From the cell containing the given text, extract its center point as (X, Y) coordinate. 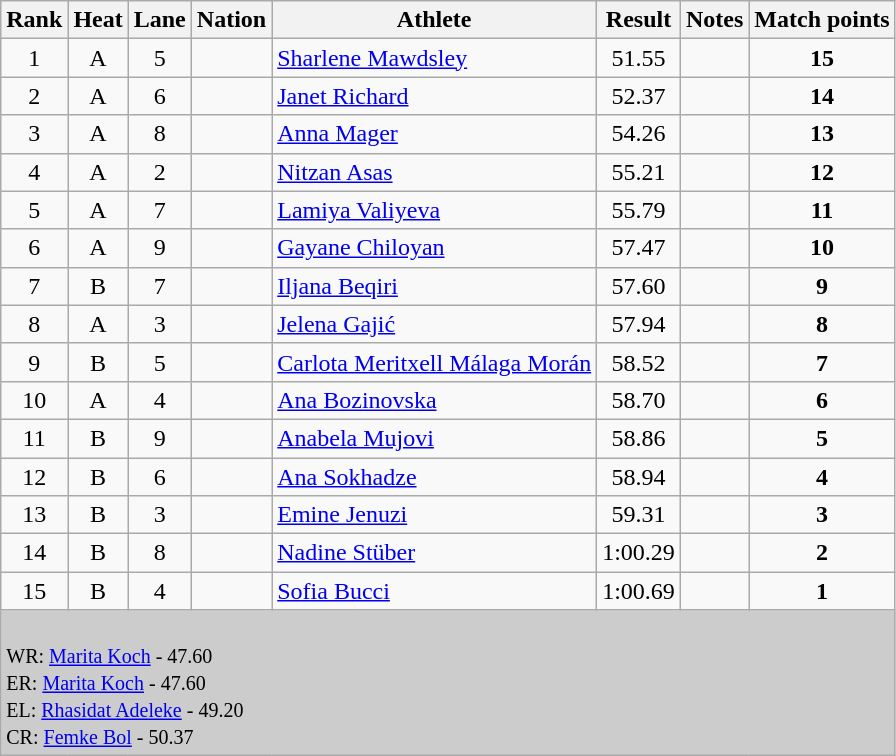
55.79 (639, 210)
Sofia Bucci (434, 591)
58.70 (639, 400)
Lamiya Valiyeva (434, 210)
1:00.69 (639, 591)
54.26 (639, 134)
Nadine Stüber (434, 553)
Anna Mager (434, 134)
WR: Marita Koch - 47.60ER: Marita Koch - 47.60 EL: Rhasidat Adeleke - 49.20CR: Femke Bol - 50.37 (448, 683)
Carlota Meritxell Málaga Morán (434, 362)
Lane (160, 20)
59.31 (639, 515)
Sharlene Mawdsley (434, 58)
Anabela Mujovi (434, 438)
58.52 (639, 362)
55.21 (639, 172)
57.47 (639, 248)
58.94 (639, 477)
Ana Sokhadze (434, 477)
Emine Jenuzi (434, 515)
51.55 (639, 58)
57.60 (639, 286)
1:00.29 (639, 553)
Nitzan Asas (434, 172)
58.86 (639, 438)
Iljana Beqiri (434, 286)
Rank (34, 20)
Athlete (434, 20)
Ana Bozinovska (434, 400)
Jelena Gajić (434, 324)
Match points (822, 20)
Notes (714, 20)
57.94 (639, 324)
52.37 (639, 96)
Gayane Chiloyan (434, 248)
Heat (98, 20)
Nation (231, 20)
Result (639, 20)
Janet Richard (434, 96)
